Output the (x, y) coordinate of the center of the cell containing the given text.  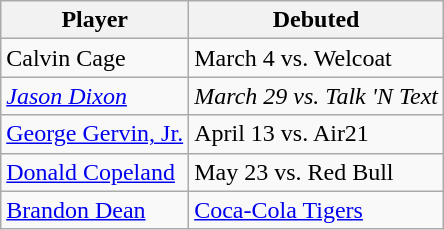
Calvin Cage (95, 58)
March 29 vs. Talk 'N Text (316, 96)
George Gervin, Jr. (95, 134)
March 4 vs. Welcoat (316, 58)
April 13 vs. Air21 (316, 134)
Player (95, 20)
Donald Copeland (95, 172)
Jason Dixon (95, 96)
Coca-Cola Tigers (316, 210)
Brandon Dean (95, 210)
Debuted (316, 20)
May 23 vs. Red Bull (316, 172)
